Provide the (x, y) coordinate of the cell's center where the given text is located.  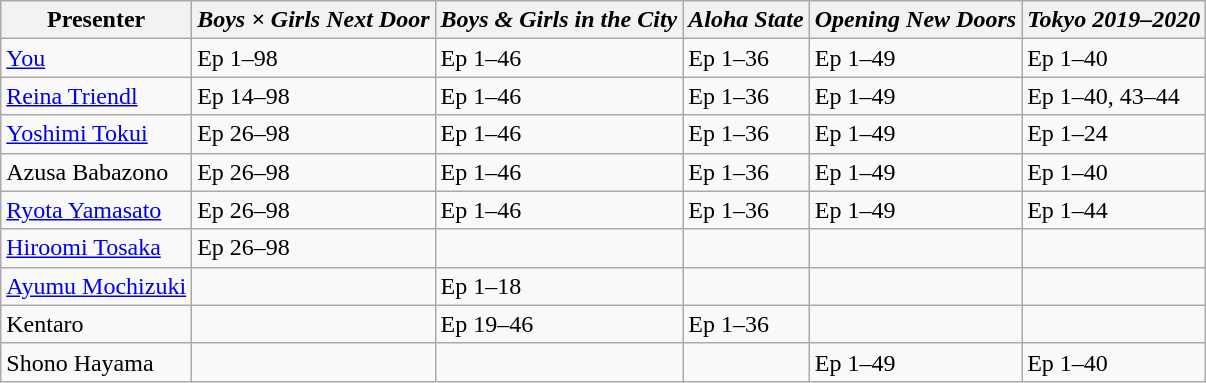
Ayumu Mochizuki (96, 286)
Kentaro (96, 324)
Ep 14–98 (314, 96)
Reina Triendl (96, 96)
Aloha State (746, 20)
Ep 1–44 (1114, 210)
Yoshimi Tokui (96, 134)
Boys & Girls in the City (559, 20)
Azusa Babazono (96, 172)
Hiroomi Tosaka (96, 248)
You (96, 58)
Presenter (96, 20)
Ep 1–40, 43–44 (1114, 96)
Tokyo 2019–2020 (1114, 20)
Boys × Girls Next Door (314, 20)
Ryota Yamasato (96, 210)
Ep 1–98 (314, 58)
Ep 19–46 (559, 324)
Opening New Doors (915, 20)
Ep 1–24 (1114, 134)
Ep 1–18 (559, 286)
Shono Hayama (96, 362)
